Output the [X, Y] coordinate of the center of the cell containing the given text.  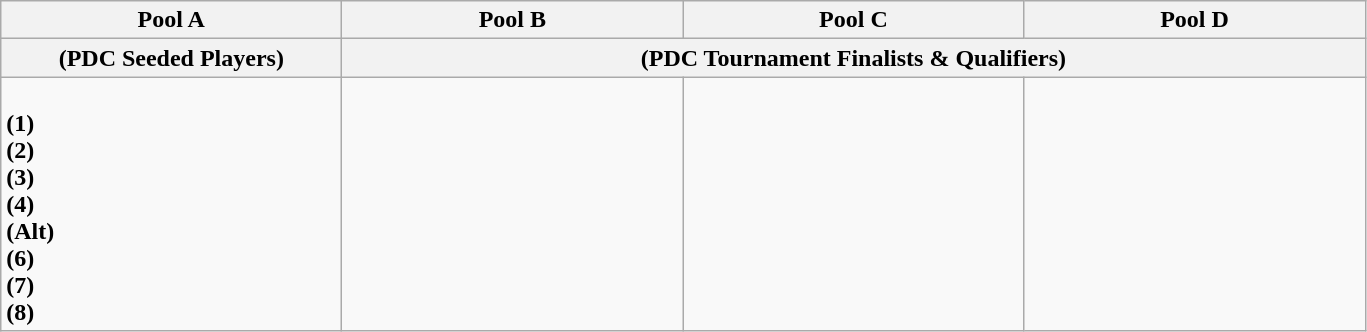
Pool A [172, 20]
Pool B [512, 20]
(PDC Seeded Players) [172, 58]
(PDC Tournament Finalists & Qualifiers) [854, 58]
Pool C [854, 20]
Pool D [1194, 20]
(1) (2) (3) (4) (Alt) (6) (7) (8) [172, 204]
